Detect which cell encompasses the target text, then output its [X, Y] center coordinate. 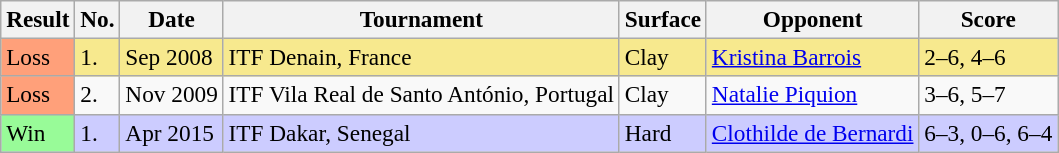
Date [172, 19]
Sep 2008 [172, 57]
Result [38, 19]
Apr 2015 [172, 133]
Tournament [421, 19]
Score [988, 19]
2–6, 4–6 [988, 57]
ITF Dakar, Senegal [421, 133]
No. [98, 19]
Nov 2009 [172, 95]
3–6, 5–7 [988, 95]
Win [38, 133]
2. [98, 95]
Hard [662, 133]
Opponent [812, 19]
Surface [662, 19]
Kristina Barrois [812, 57]
ITF Denain, France [421, 57]
ITF Vila Real de Santo António, Portugal [421, 95]
6–3, 0–6, 6–4 [988, 133]
Clothilde de Bernardi [812, 133]
Natalie Piquion [812, 95]
